Return the [x, y] coordinate for the center point of the cell that contains the specified text.  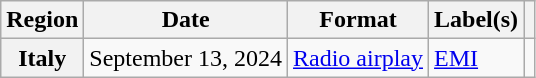
Label(s) [476, 20]
EMI [476, 58]
Date [186, 20]
Italy [42, 58]
Format [358, 20]
Radio airplay [358, 58]
September 13, 2024 [186, 58]
Region [42, 20]
